Find where the given text appears and provide that cell's center as [x, y] coordinate. 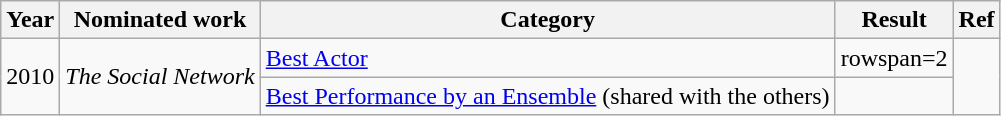
2010 [30, 77]
Category [548, 20]
Ref [976, 20]
The Social Network [160, 77]
Best Performance by an Ensemble (shared with the others) [548, 96]
rowspan=2 [894, 58]
Best Actor [548, 58]
Nominated work [160, 20]
Result [894, 20]
Year [30, 20]
